Return [X, Y] of the center of cell containing provided text 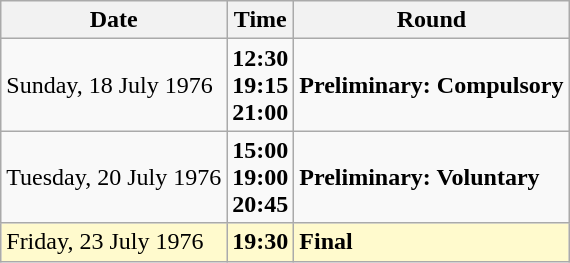
Date [114, 20]
Final [432, 242]
Friday, 23 July 1976 [114, 242]
Preliminary: Compulsory [432, 85]
Round [432, 20]
Time [260, 20]
12:3019:1521:00 [260, 85]
15:0019:0020:45 [260, 177]
19:30 [260, 242]
Preliminary: Voluntary [432, 177]
Tuesday, 20 July 1976 [114, 177]
Sunday, 18 July 1976 [114, 85]
